Determine the (x, y) coordinate at the center of the cell enclosing the given text.  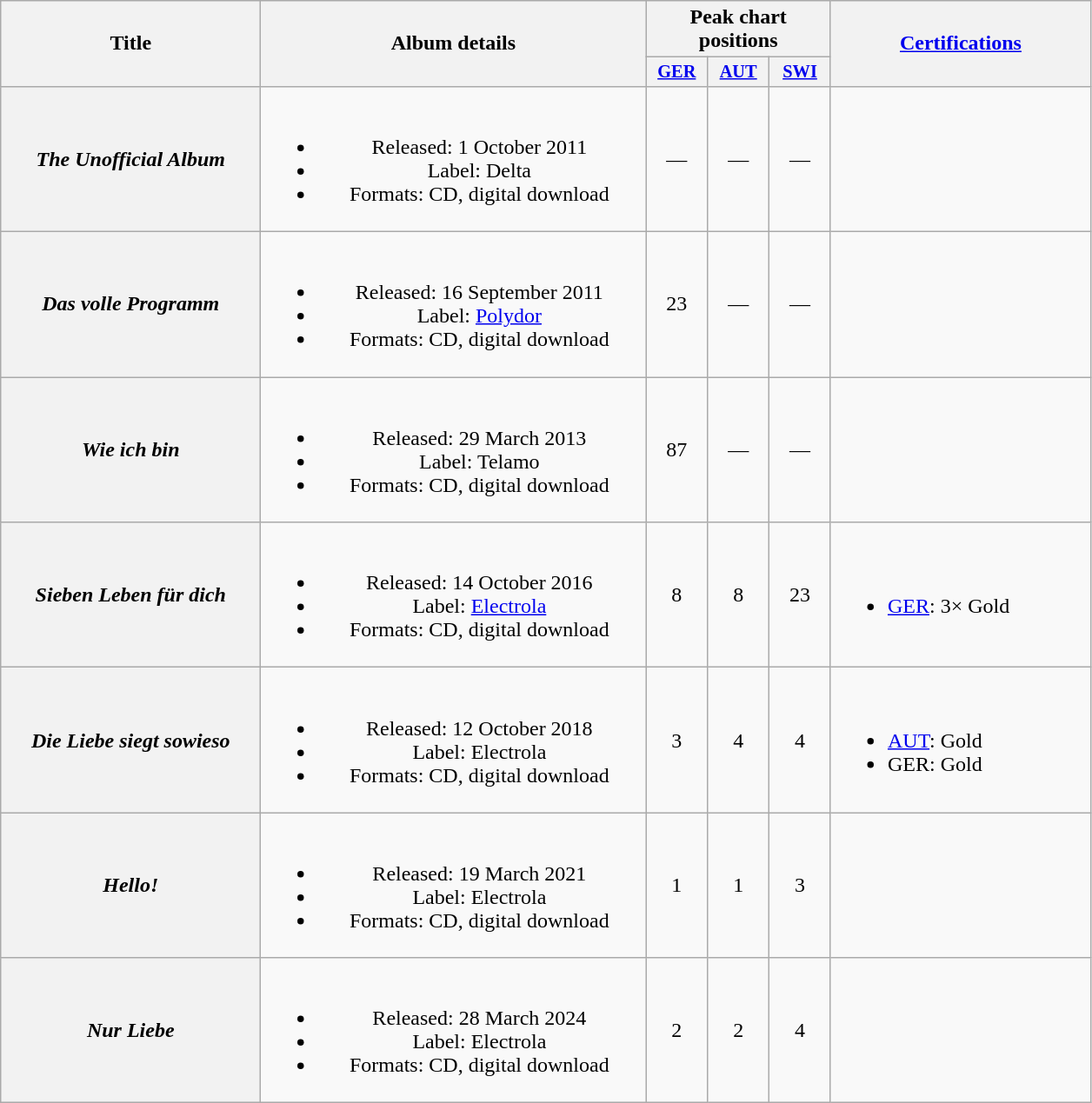
Released: 19 March 2021Label: ElectrolaFormats: CD, digital download (454, 885)
Title (130, 43)
AUT (739, 72)
Certifications (960, 43)
Hello! (130, 885)
AUT: GoldGER: Gold (960, 741)
Die Liebe siegt sowieso (130, 741)
GER (676, 72)
Album details (454, 43)
Released: 1 October 2011Label: DeltaFormats: CD, digital download (454, 158)
87 (676, 450)
SWI (800, 72)
Sieben Leben für dich (130, 595)
Wie ich bin (130, 450)
Released: 12 October 2018Label: ElectrolaFormats: CD, digital download (454, 741)
GER: 3× Gold (960, 595)
Released: 16 September 2011Label: PolydorFormats: CD, digital download (454, 304)
Released: 29 March 2013Label: TelamoFormats: CD, digital download (454, 450)
Peak chart positions (739, 30)
Released: 28 March 2024Label: ElectrolaFormats: CD, digital download (454, 1031)
Released: 14 October 2016Label: ElectrolaFormats: CD, digital download (454, 595)
Das volle Programm (130, 304)
The Unofficial Album (130, 158)
Nur Liebe (130, 1031)
